Capture the cell that displays the provided text and extract its (x, y) central coordinate. 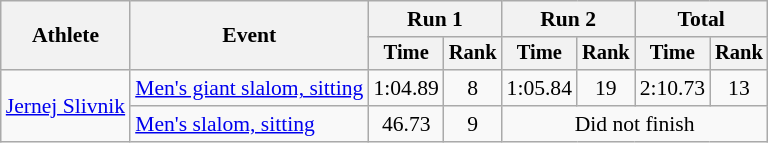
Jernej Slivnik (66, 106)
Men's slalom, sitting (249, 124)
9 (473, 124)
Athlete (66, 36)
Event (249, 36)
2:10.73 (672, 88)
Run 1 (434, 19)
19 (606, 88)
46.73 (406, 124)
8 (473, 88)
Total (702, 19)
Run 2 (568, 19)
13 (739, 88)
Did not finish (635, 124)
Men's giant slalom, sitting (249, 88)
1:05.84 (540, 88)
1:04.89 (406, 88)
